Return (x, y) of the center of cell containing provided text 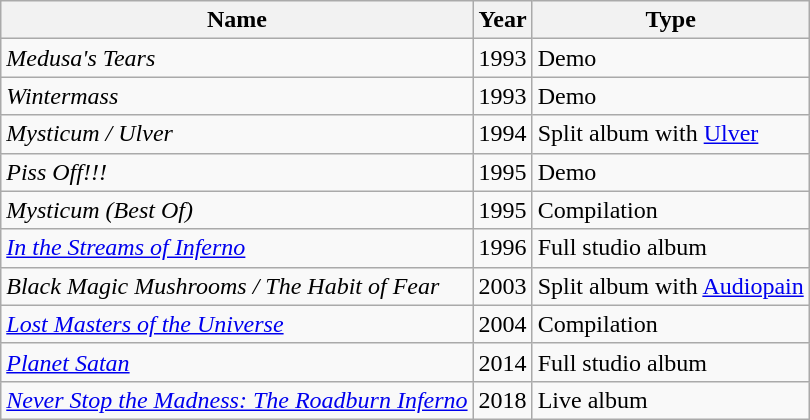
Planet Satan (237, 362)
2018 (502, 400)
Mysticum (Best Of) (237, 210)
Name (237, 20)
2014 (502, 362)
Black Magic Mushrooms / The Habit of Fear (237, 286)
1994 (502, 134)
Year (502, 20)
Piss Off!!! (237, 172)
Wintermass (237, 96)
Split album with Ulver (670, 134)
In the Streams of Inferno (237, 248)
Never Stop the Madness: The Roadburn Inferno (237, 400)
2003 (502, 286)
Live album (670, 400)
1996 (502, 248)
Medusa's Tears (237, 58)
Split album with Audiopain (670, 286)
Lost Masters of the Universe (237, 324)
Type (670, 20)
2004 (502, 324)
Mysticum / Ulver (237, 134)
